Return (x, y) of the center of cell containing provided text 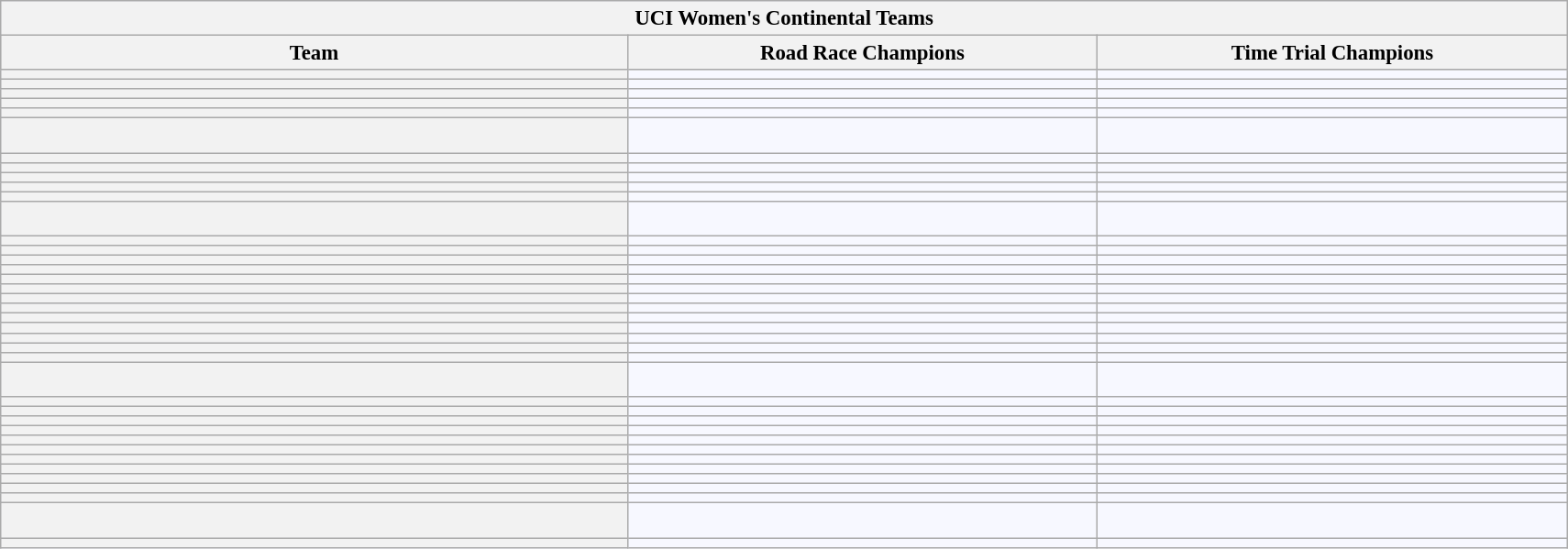
Team (314, 53)
Road Race Champions (862, 53)
UCI Women's Continental Teams (784, 18)
Time Trial Champions (1333, 53)
